Pinpoint the cell where the given text exists, returning its (x, y) midpoint coordinate. 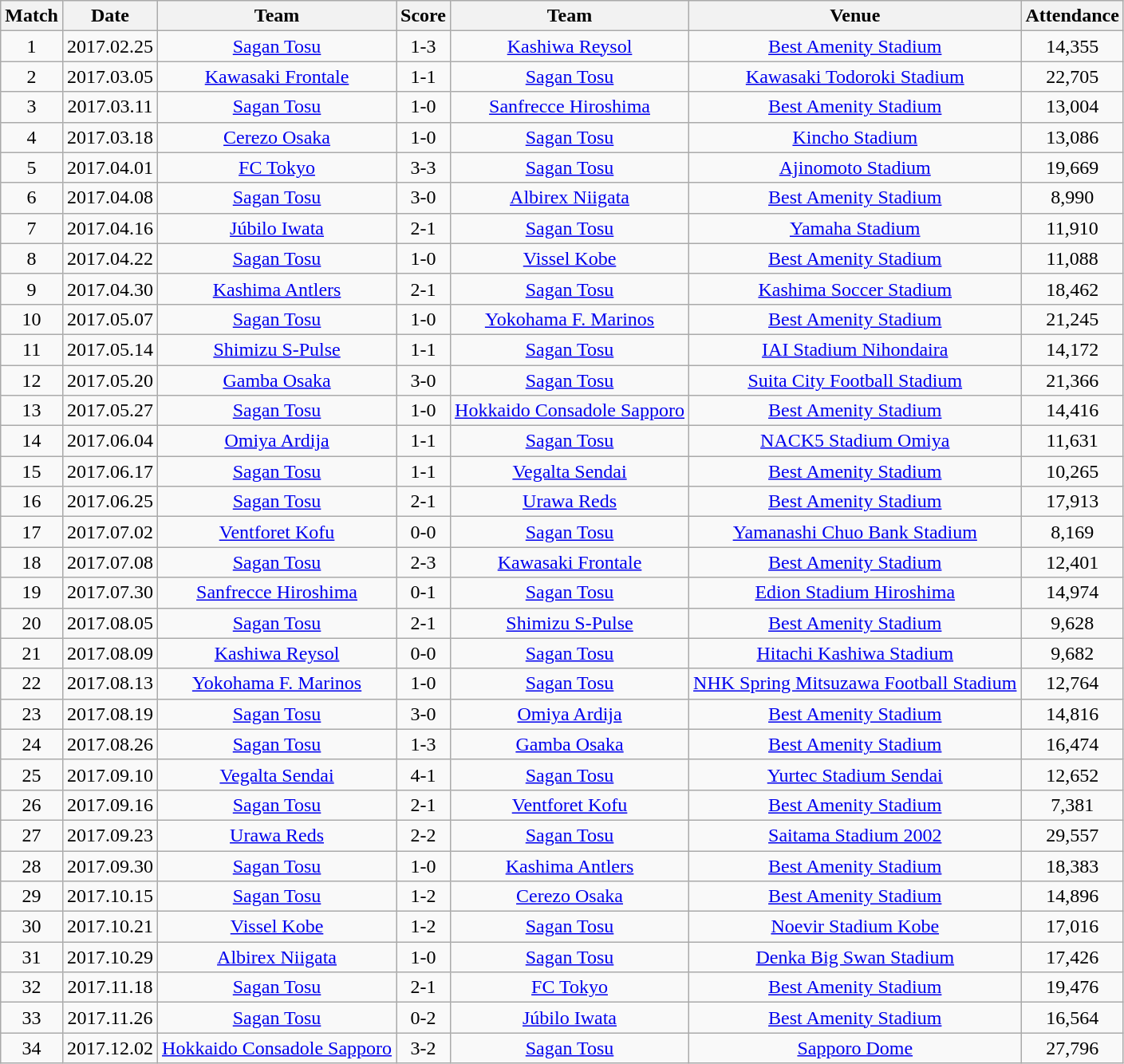
Denka Big Swan Stadium (855, 957)
Venue (855, 16)
12,401 (1072, 562)
2017.04.16 (110, 228)
9,682 (1072, 653)
8 (32, 258)
16,474 (1072, 744)
2017.08.05 (110, 623)
2017.09.30 (110, 865)
2017.08.13 (110, 684)
17,016 (1072, 927)
2017.02.25 (110, 46)
2017.05.27 (110, 411)
Hitachi Kashiwa Stadium (855, 653)
2017.07.30 (110, 593)
2017.09.23 (110, 835)
Yamanashi Chuo Bank Stadium (855, 532)
31 (32, 957)
2017.05.20 (110, 380)
30 (32, 927)
14 (32, 441)
2017.09.10 (110, 774)
3-2 (424, 1048)
18,462 (1072, 289)
21,366 (1072, 380)
9 (32, 289)
2017.09.16 (110, 805)
17,426 (1072, 957)
2017.05.14 (110, 349)
2 (32, 77)
17 (32, 532)
14,172 (1072, 349)
Attendance (1072, 16)
32 (32, 987)
3 (32, 107)
2017.08.09 (110, 653)
NACK5 Stadium Omiya (855, 441)
18,383 (1072, 865)
19 (32, 593)
0-2 (424, 1018)
13,086 (1072, 137)
2017.08.26 (110, 744)
Ajinomoto Stadium (855, 167)
5 (32, 167)
29 (32, 897)
6 (32, 198)
Edion Stadium Hiroshima (855, 593)
2017.06.17 (110, 471)
2017.04.22 (110, 258)
25 (32, 774)
8,169 (1072, 532)
Score (424, 16)
2017.11.18 (110, 987)
4-1 (424, 774)
34 (32, 1048)
26 (32, 805)
21 (32, 653)
2017.12.02 (110, 1048)
11,631 (1072, 441)
2017.10.29 (110, 957)
2017.04.01 (110, 167)
NHK Spring Mitsuzawa Football Stadium (855, 684)
7,381 (1072, 805)
Saitama Stadium 2002 (855, 835)
20 (32, 623)
7 (32, 228)
21,245 (1072, 319)
2017.10.21 (110, 927)
12,764 (1072, 684)
22 (32, 684)
19,669 (1072, 167)
2017.11.26 (110, 1018)
13 (32, 411)
11 (32, 349)
14,896 (1072, 897)
Kawasaki Todoroki Stadium (855, 77)
15 (32, 471)
2017.06.04 (110, 441)
18 (32, 562)
Date (110, 16)
Kashima Soccer Stadium (855, 289)
29,557 (1072, 835)
14,974 (1072, 593)
2017.03.18 (110, 137)
8,990 (1072, 198)
2017.04.08 (110, 198)
4 (32, 137)
Kincho Stadium (855, 137)
14,355 (1072, 46)
1 (32, 46)
IAI Stadium Nihondaira (855, 349)
Match (32, 16)
27,796 (1072, 1048)
2017.07.08 (110, 562)
2-2 (424, 835)
12,652 (1072, 774)
33 (32, 1018)
Yurtec Stadium Sendai (855, 774)
2017.10.15 (110, 897)
2017.06.25 (110, 502)
17,913 (1072, 502)
22,705 (1072, 77)
16 (32, 502)
Suita City Football Stadium (855, 380)
28 (32, 865)
11,910 (1072, 228)
2017.08.19 (110, 714)
14,816 (1072, 714)
2017.03.11 (110, 107)
19,476 (1072, 987)
10,265 (1072, 471)
2017.05.07 (110, 319)
2017.03.05 (110, 77)
24 (32, 744)
Yamaha Stadium (855, 228)
0-1 (424, 593)
13,004 (1072, 107)
11,088 (1072, 258)
9,628 (1072, 623)
10 (32, 319)
16,564 (1072, 1018)
23 (32, 714)
27 (32, 835)
2017.04.30 (110, 289)
Sapporo Dome (855, 1048)
12 (32, 380)
3-3 (424, 167)
14,416 (1072, 411)
2017.07.02 (110, 532)
2-3 (424, 562)
Noevir Stadium Kobe (855, 927)
